Extract the (X, Y) coordinate from the center of the cell holding the provided text.  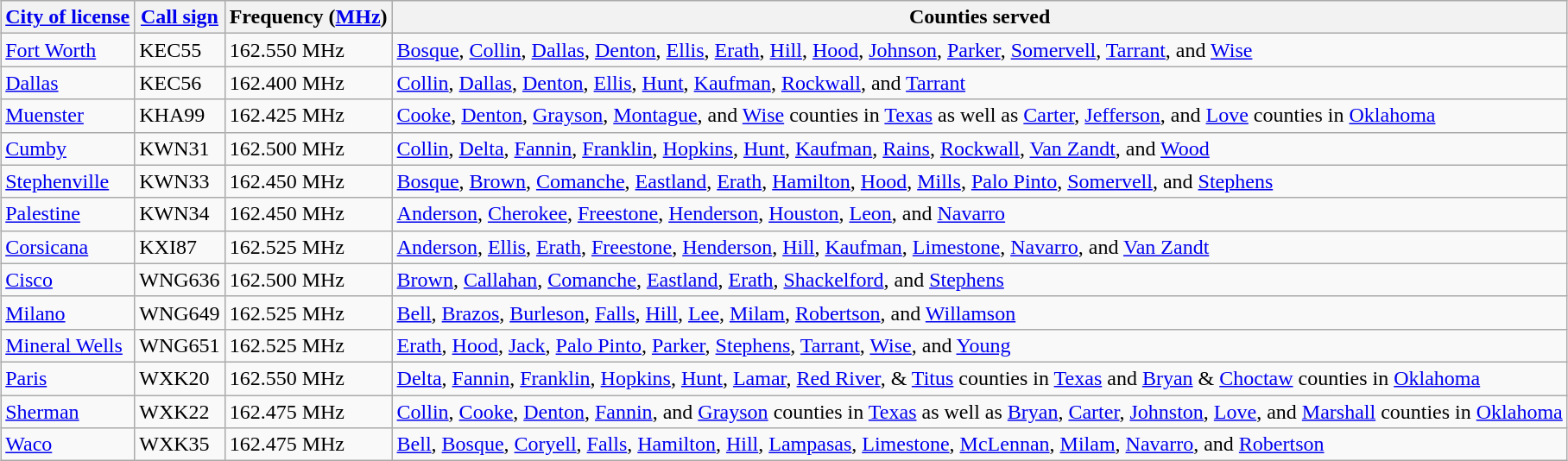
KXI87 (180, 247)
Bell, Bosque, Coryell, Falls, Hamilton, Hill, Lampasas, Limestone, McLennan, Milam, Navarro, and Robertson (979, 445)
Counties served (979, 17)
Mineral Wells (67, 345)
Bell, Brazos, Burleson, Falls, Hill, Lee, Milam, Robertson, and Willamson (979, 313)
KEC55 (180, 50)
WNG649 (180, 313)
Paris (67, 378)
KWN33 (180, 181)
WNG651 (180, 345)
Anderson, Cherokee, Freestone, Henderson, Houston, Leon, and Navarro (979, 214)
Frequency (MHz) (308, 17)
Delta, Fannin, Franklin, Hopkins, Hunt, Lamar, Red River, & Titus counties in Texas and Bryan & Choctaw counties in Oklahoma (979, 378)
Anderson, Ellis, Erath, Freestone, Henderson, Hill, Kaufman, Limestone, Navarro, and Van Zandt (979, 247)
KHA99 (180, 116)
Milano (67, 313)
Cumby (67, 148)
Palestine (67, 214)
Fort Worth (67, 50)
WXK20 (180, 378)
Cisco (67, 280)
Waco (67, 445)
Call sign (180, 17)
WXK35 (180, 445)
Collin, Dallas, Denton, Ellis, Hunt, Kaufman, Rockwall, and Tarrant (979, 83)
Erath, Hood, Jack, Palo Pinto, Parker, Stephens, Tarrant, Wise, and Young (979, 345)
Sherman (67, 412)
KEC56 (180, 83)
Collin, Cooke, Denton, Fannin, and Grayson counties in Texas as well as Bryan, Carter, Johnston, Love, and Marshall counties in Oklahoma (979, 412)
Bosque, Collin, Dallas, Denton, Ellis, Erath, Hill, Hood, Johnson, Parker, Somervell, Tarrant, and Wise (979, 50)
Cooke, Denton, Grayson, Montague, and Wise counties in Texas as well as Carter, Jefferson, and Love counties in Oklahoma (979, 116)
Bosque, Brown, Comanche, Eastland, Erath, Hamilton, Hood, Mills, Palo Pinto, Somervell, and Stephens (979, 181)
KWN34 (180, 214)
162.425 MHz (308, 116)
WXK22 (180, 412)
Corsicana (67, 247)
Brown, Callahan, Comanche, Eastland, Erath, Shackelford, and Stephens (979, 280)
WNG636 (180, 280)
City of license (67, 17)
Stephenville (67, 181)
KWN31 (180, 148)
Dallas (67, 83)
162.400 MHz (308, 83)
Muenster (67, 116)
Collin, Delta, Fannin, Franklin, Hopkins, Hunt, Kaufman, Rains, Rockwall, Van Zandt, and Wood (979, 148)
